Extract the [X, Y] coordinate from the center of the cell holding the provided text.  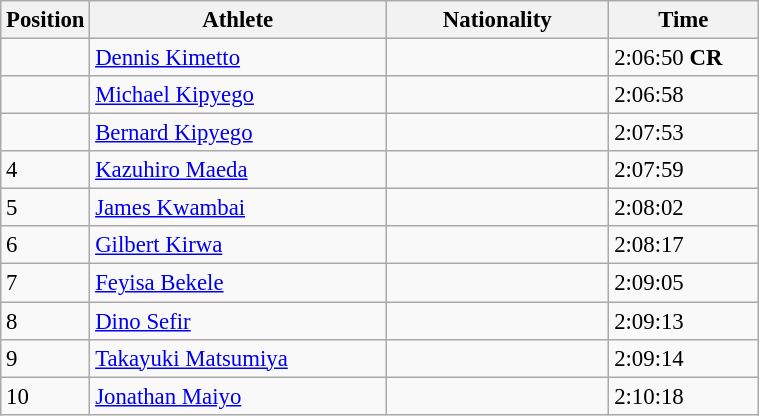
Nationality [498, 20]
Feyisa Bekele [238, 283]
5 [46, 208]
8 [46, 321]
4 [46, 170]
Athlete [238, 20]
Bernard Kipyego [238, 133]
7 [46, 283]
Michael Kipyego [238, 95]
2:09:14 [684, 358]
2:08:17 [684, 245]
10 [46, 396]
2:06:58 [684, 95]
James Kwambai [238, 208]
6 [46, 245]
2:07:59 [684, 170]
Position [46, 20]
Kazuhiro Maeda [238, 170]
Time [684, 20]
Dennis Kimetto [238, 58]
2:08:02 [684, 208]
2:09:05 [684, 283]
2:10:18 [684, 396]
Gilbert Kirwa [238, 245]
Dino Sefir [238, 321]
2:06:50 CR [684, 58]
Takayuki Matsumiya [238, 358]
2:09:13 [684, 321]
2:07:53 [684, 133]
9 [46, 358]
Jonathan Maiyo [238, 396]
